Extract the [X, Y] coordinate from the center of the cell holding the provided text.  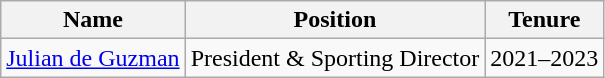
President & Sporting Director [335, 58]
Tenure [544, 20]
2021–2023 [544, 58]
Name [93, 20]
Julian de Guzman [93, 58]
Position [335, 20]
